Search for the cell housing the specified text and yield its (x, y) center coordinate. 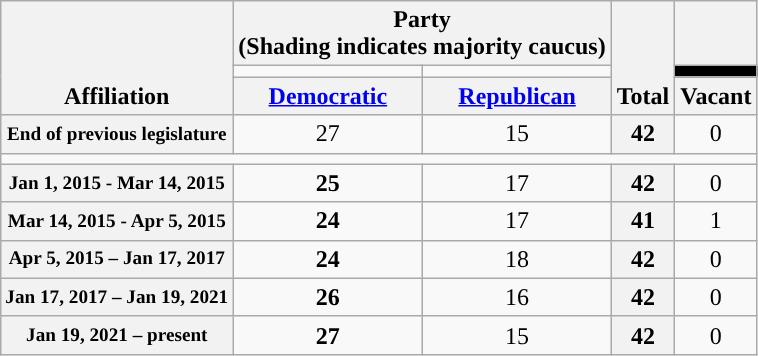
Party (Shading indicates majority caucus) (422, 34)
18 (517, 259)
Total (643, 58)
End of previous legislature (117, 134)
Vacant (716, 96)
25 (328, 183)
Republican (517, 96)
Apr 5, 2015 – Jan 17, 2017 (117, 259)
Jan 19, 2021 – present (117, 335)
16 (517, 297)
Mar 14, 2015 - Apr 5, 2015 (117, 221)
26 (328, 297)
Jan 17, 2017 – Jan 19, 2021 (117, 297)
Affiliation (117, 58)
41 (643, 221)
Jan 1, 2015 - Mar 14, 2015 (117, 183)
Democratic (328, 96)
1 (716, 221)
